Determine the (x, y) coordinate at the center of the cell enclosing the given text.  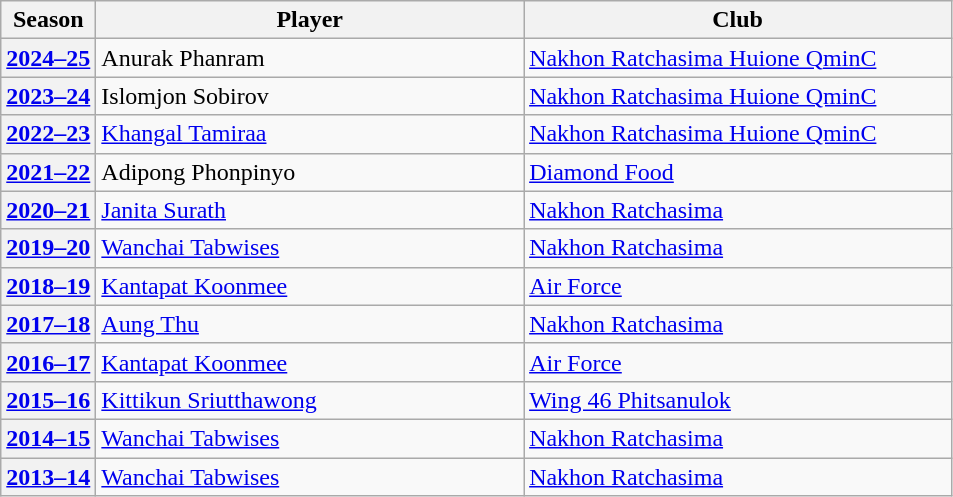
2018–19 (48, 286)
2015–16 (48, 400)
2021–22 (48, 172)
2014–15 (48, 438)
2022–23 (48, 134)
Khangal Tamiraa (310, 134)
Season (48, 20)
Janita Surath (310, 210)
2023–24 (48, 96)
Aung Thu (310, 324)
2024–25 (48, 58)
Diamond Food (738, 172)
2020–21 (48, 210)
Wing 46 Phitsanulok (738, 400)
Adipong Phonpinyo (310, 172)
2016–17 (48, 362)
2017–18 (48, 324)
Anurak Phanram (310, 58)
Club (738, 20)
Kittikun Sriutthawong (310, 400)
2013–14 (48, 477)
Player (310, 20)
Islomjon Sobirov (310, 96)
2019–20 (48, 248)
